Scan for the cell matching the given text and deliver its [x, y] coordinate at center. 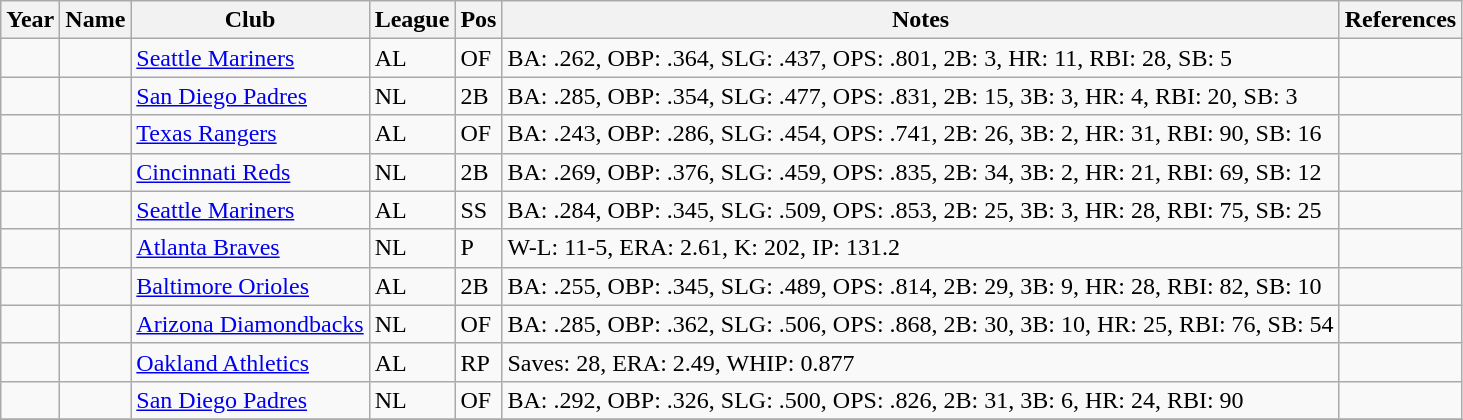
BA: .269, OBP: .376, SLG: .459, OPS: .835, 2B: 34, 3B: 2, HR: 21, RBI: 69, SB: 12 [920, 172]
Cincinnati Reds [250, 172]
Texas Rangers [250, 134]
BA: .255, OBP: .345, SLG: .489, OPS: .814, 2B: 29, 3B: 9, HR: 28, RBI: 82, SB: 10 [920, 286]
SS [478, 210]
BA: .262, OBP: .364, SLG: .437, OPS: .801, 2B: 3, HR: 11, RBI: 28, SB: 5 [920, 58]
Baltimore Orioles [250, 286]
Notes [920, 20]
BA: .285, OBP: .362, SLG: .506, OPS: .868, 2B: 30, 3B: 10, HR: 25, RBI: 76, SB: 54 [920, 324]
Pos [478, 20]
Saves: 28, ERA: 2.49, WHIP: 0.877 [920, 362]
BA: .292, OBP: .326, SLG: .500, OPS: .826, 2B: 31, 3B: 6, HR: 24, RBI: 90 [920, 400]
Year [30, 20]
References [1400, 20]
Name [96, 20]
League [412, 20]
Club [250, 20]
BA: .285, OBP: .354, SLG: .477, OPS: .831, 2B: 15, 3B: 3, HR: 4, RBI: 20, SB: 3 [920, 96]
P [478, 248]
Atlanta Braves [250, 248]
Arizona Diamondbacks [250, 324]
RP [478, 362]
BA: .284, OBP: .345, SLG: .509, OPS: .853, 2B: 25, 3B: 3, HR: 28, RBI: 75, SB: 25 [920, 210]
Oakland Athletics [250, 362]
W-L: 11-5, ERA: 2.61, K: 202, IP: 131.2 [920, 248]
BA: .243, OBP: .286, SLG: .454, OPS: .741, 2B: 26, 3B: 2, HR: 31, RBI: 90, SB: 16 [920, 134]
